For the text-containing cell, return its midpoint in [X, Y] coordinate format. 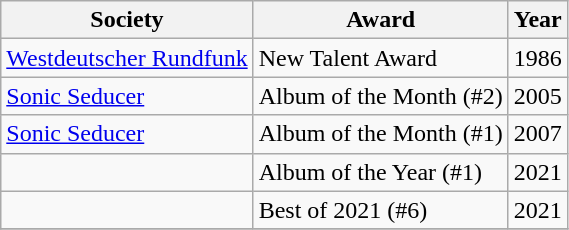
Album of the Month (#2) [380, 96]
Album of the Year (#1) [380, 172]
Award [380, 20]
Best of 2021 (#6) [380, 210]
Westdeutscher Rundfunk [127, 58]
1986 [538, 58]
Year [538, 20]
2007 [538, 134]
Society [127, 20]
2005 [538, 96]
New Talent Award [380, 58]
Album of the Month (#1) [380, 134]
